Return the (X, Y) coordinate for the center point of the cell that contains the specified text.  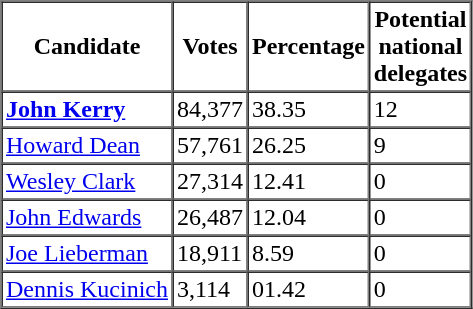
18,911 (210, 254)
8.59 (308, 254)
38.35 (308, 110)
Candidate (88, 47)
John Edwards (88, 218)
Joe Lieberman (88, 254)
12.41 (308, 182)
27,314 (210, 182)
Percentage (308, 47)
01.42 (308, 290)
12 (420, 110)
12.04 (308, 218)
Dennis Kucinich (88, 290)
Potentialnationaldelegates (420, 47)
57,761 (210, 146)
Howard Dean (88, 146)
26,487 (210, 218)
84,377 (210, 110)
26.25 (308, 146)
3,114 (210, 290)
Wesley Clark (88, 182)
John Kerry (88, 110)
Votes (210, 47)
9 (420, 146)
